Search for the cell housing the specified text and yield its (x, y) center coordinate. 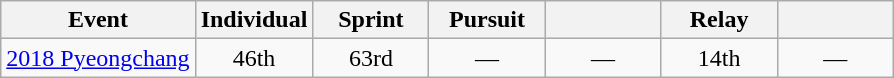
Relay (719, 20)
Pursuit (487, 20)
Individual (254, 20)
46th (254, 58)
Event (98, 20)
2018 Pyeongchang (98, 58)
63rd (371, 58)
Sprint (371, 20)
14th (719, 58)
